Pinpoint the cell where the given text exists, returning its [X, Y] midpoint coordinate. 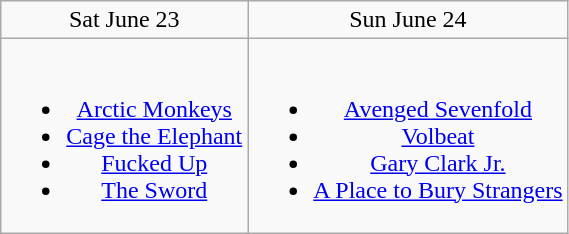
Arctic MonkeysCage the ElephantFucked UpThe Sword [124, 136]
Sun June 24 [408, 20]
Avenged SevenfoldVolbeatGary Clark Jr.A Place to Bury Strangers [408, 136]
Sat June 23 [124, 20]
